Search for the cell housing the specified text and yield its [X, Y] center coordinate. 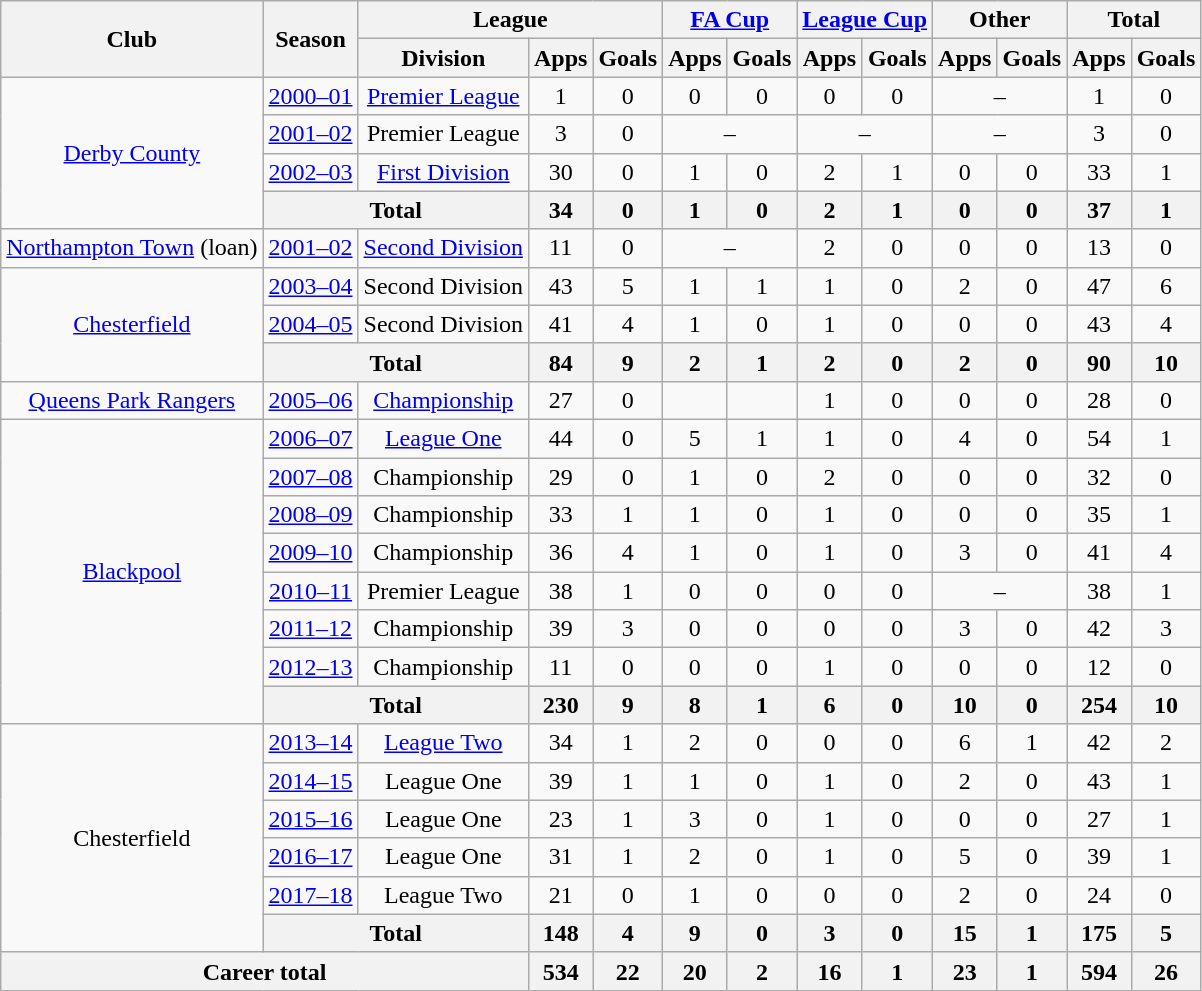
League [510, 20]
2009–10 [310, 553]
148 [560, 933]
2007–08 [310, 477]
230 [560, 705]
Division [443, 58]
Season [310, 39]
2004–05 [310, 324]
534 [560, 971]
12 [1099, 667]
32 [1099, 477]
2010–11 [310, 591]
54 [1099, 438]
20 [695, 971]
Club [132, 39]
29 [560, 477]
2008–09 [310, 515]
League Cup [865, 20]
31 [560, 857]
90 [1099, 362]
2015–16 [310, 819]
Other [1000, 20]
26 [1166, 971]
47 [1099, 286]
30 [560, 172]
2000–01 [310, 96]
Northampton Town (loan) [132, 248]
594 [1099, 971]
2016–17 [310, 857]
15 [965, 933]
First Division [443, 172]
35 [1099, 515]
28 [1099, 400]
2003–04 [310, 286]
37 [1099, 210]
254 [1099, 705]
2002–03 [310, 172]
175 [1099, 933]
FA Cup [730, 20]
2006–07 [310, 438]
Career total [265, 971]
Blackpool [132, 571]
21 [560, 895]
2017–18 [310, 895]
Derby County [132, 153]
2012–13 [310, 667]
13 [1099, 248]
22 [628, 971]
84 [560, 362]
2005–06 [310, 400]
24 [1099, 895]
2013–14 [310, 743]
2014–15 [310, 781]
8 [695, 705]
2011–12 [310, 629]
16 [830, 971]
36 [560, 553]
Queens Park Rangers [132, 400]
44 [560, 438]
